For the text-containing cell, return its midpoint in (X, Y) coordinate format. 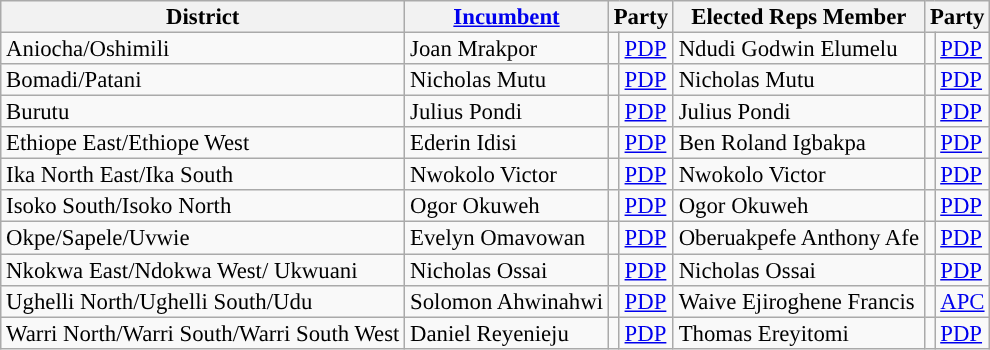
Aniocha/Oshimili (203, 49)
Okpe/Sapele/Uvwie (203, 238)
Evelyn Omavowan (507, 238)
Ethiope East/Ethiope West (203, 143)
Burutu (203, 112)
Incumbent (507, 17)
Joan Mrakpor (507, 49)
Ndudi Godwin Elumelu (798, 49)
Waive Ejiroghene Francis (798, 301)
Daniel Reyenieju (507, 333)
Solomon Ahwinahwi (507, 301)
Warri North/Warri South/Warri South West (203, 333)
Ederin Idisi (507, 143)
Ughelli North/Ughelli South/Udu (203, 301)
Elected Reps Member (798, 17)
Isoko South/Isoko North (203, 206)
District (203, 17)
Thomas Ereyitomi (798, 333)
APC (962, 301)
Nkokwa East/Ndokwa West/ Ukwuani (203, 270)
Ben Roland Igbakpa (798, 143)
Ika North East/Ika South (203, 175)
Oberuakpefe Anthony Afe (798, 238)
Bomadi/Patani (203, 80)
